Return (x, y) of the center of cell containing provided text 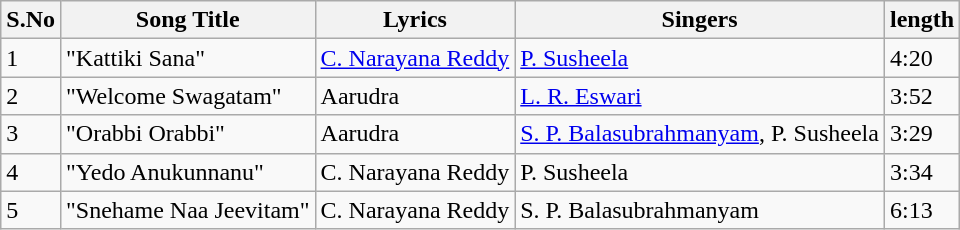
Song Title (188, 20)
"Kattiki Sana" (188, 58)
S. P. Balasubrahmanyam, P. Susheela (700, 134)
4:20 (922, 58)
S.No (31, 20)
"Welcome Swagatam" (188, 96)
Singers (700, 20)
"Yedo Anukunnanu" (188, 172)
length (922, 20)
3:52 (922, 96)
5 (31, 210)
L. R. Eswari (700, 96)
3:34 (922, 172)
6:13 (922, 210)
Lyrics (415, 20)
1 (31, 58)
S. P. Balasubrahmanyam (700, 210)
4 (31, 172)
3 (31, 134)
3:29 (922, 134)
2 (31, 96)
"Snehame Naa Jeevitam" (188, 210)
"Orabbi Orabbi" (188, 134)
